From the cell containing the given text, extract its center point as [X, Y] coordinate. 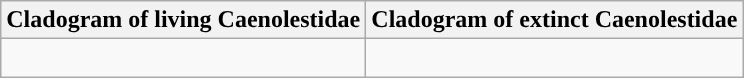
Cladogram of living Caenolestidae [184, 20]
Cladogram of extinct Caenolestidae [554, 20]
